Return the (X, Y) coordinate for the center point of the cell that contains the specified text.  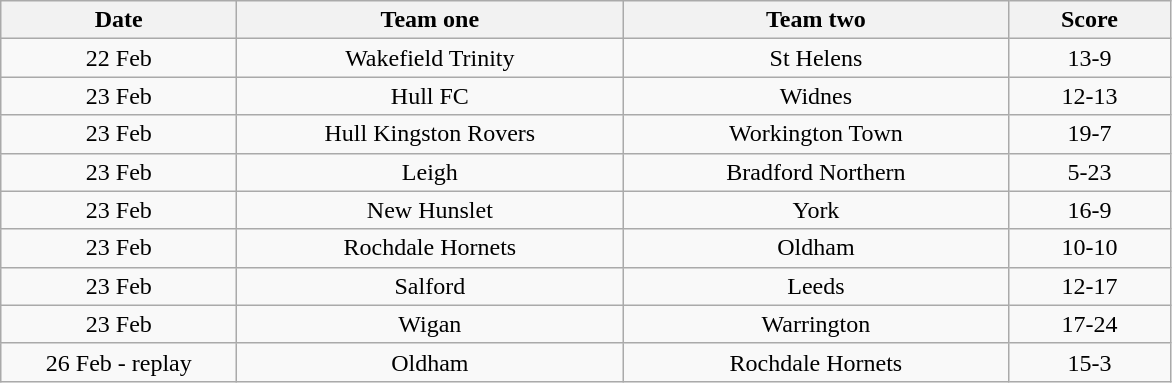
Leigh (430, 172)
Bradford Northern (816, 172)
19-7 (1090, 134)
Date (119, 20)
Wigan (430, 324)
Widnes (816, 96)
Leeds (816, 286)
Wakefield Trinity (430, 58)
12-13 (1090, 96)
15-3 (1090, 362)
Warrington (816, 324)
10-10 (1090, 248)
Hull FC (430, 96)
Score (1090, 20)
Hull Kingston Rovers (430, 134)
5-23 (1090, 172)
Team one (430, 20)
Workington Town (816, 134)
St Helens (816, 58)
Team two (816, 20)
17-24 (1090, 324)
13-9 (1090, 58)
York (816, 210)
12-17 (1090, 286)
16-9 (1090, 210)
26 Feb - replay (119, 362)
22 Feb (119, 58)
New Hunslet (430, 210)
Salford (430, 286)
